Return the (X, Y) coordinate for the center point of the cell that contains the specified text.  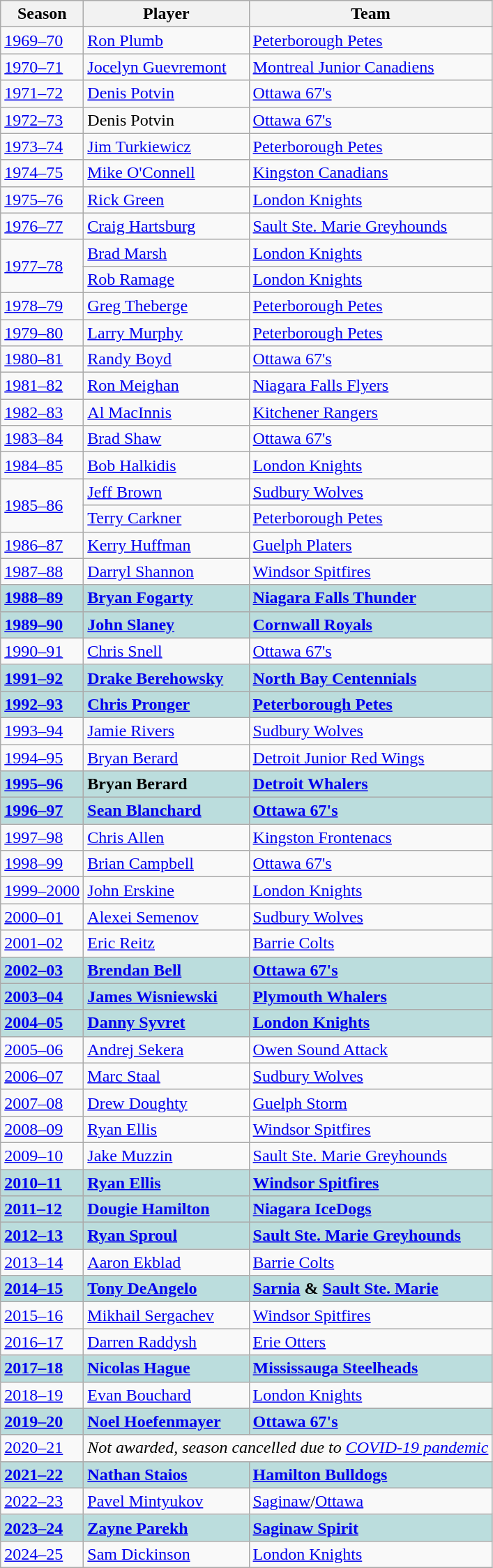
1999–2000 (42, 890)
2016–17 (42, 1342)
Mississauga Steelheads (371, 1368)
Noel Hoefenmayer (166, 1421)
Nicolas Hague (166, 1368)
Saginaw/Ottawa (371, 1501)
Chris Pronger (166, 704)
Kitchener Rangers (371, 412)
Team (371, 14)
Brian Campbell (166, 864)
Craig Hartsburg (166, 226)
1996–97 (42, 811)
Cornwall Royals (371, 625)
1979–80 (42, 333)
Darren Raddysh (166, 1342)
1980–81 (42, 359)
Niagara IceDogs (371, 1209)
1986–87 (42, 545)
2023–24 (42, 1528)
Zayne Parekh (166, 1528)
Dougie Hamilton (166, 1209)
Jeff Brown (166, 492)
1975–76 (42, 200)
1995–96 (42, 784)
Jocelyn Guevremont (166, 67)
Brendan Bell (166, 970)
2002–03 (42, 970)
Alexei Semenov (166, 917)
1982–83 (42, 412)
Season (42, 14)
Erie Otters (371, 1342)
Tony DeAngelo (166, 1289)
Drew Doughty (166, 1103)
Jake Muzzin (166, 1156)
Plymouth Whalers (371, 996)
1991–92 (42, 678)
Ryan Sproul (166, 1236)
Saginaw Spirit (371, 1528)
Aaron Ekblad (166, 1262)
2003–04 (42, 996)
Niagara Falls Flyers (371, 386)
Chris Allen (166, 837)
Greg Theberge (166, 306)
Brad Marsh (166, 253)
Andrej Sekera (166, 1050)
James Wisniewski (166, 996)
2018–19 (42, 1395)
Danny Syvret (166, 1023)
Guelph Platers (371, 545)
1987–88 (42, 572)
John Erskine (166, 890)
Hamilton Bulldogs (371, 1474)
1981–82 (42, 386)
Montreal Junior Canadiens (371, 67)
2015–16 (42, 1315)
1990–91 (42, 651)
Kerry Huffman (166, 545)
2009–10 (42, 1156)
Terry Carkner (166, 518)
Evan Bouchard (166, 1395)
2000–01 (42, 917)
2022–23 (42, 1501)
2001–02 (42, 943)
Owen Sound Attack (371, 1050)
North Bay Centennials (371, 678)
1970–71 (42, 67)
1978–79 (42, 306)
2024–25 (42, 1554)
1994–95 (42, 757)
Guelph Storm (371, 1103)
1998–99 (42, 864)
Sarnia & Sault Ste. Marie (371, 1289)
Pavel Mintyukov (166, 1501)
Ron Meighan (166, 386)
1973–74 (42, 147)
1983–84 (42, 439)
1985–86 (42, 505)
Kingston Frontenacs (371, 837)
John Slaney (166, 625)
Detroit Junior Red Wings (371, 757)
2013–14 (42, 1262)
2012–13 (42, 1236)
1976–77 (42, 226)
2005–06 (42, 1050)
Rick Green (166, 200)
Eric Reitz (166, 943)
2014–15 (42, 1289)
Drake Berehowsky (166, 678)
Detroit Whalers (371, 784)
Mikhail Sergachev (166, 1315)
Kingston Canadians (371, 173)
Rob Ramage (166, 279)
Sam Dickinson (166, 1554)
Randy Boyd (166, 359)
Sean Blanchard (166, 811)
1993–94 (42, 731)
Al MacInnis (166, 412)
2017–18 (42, 1368)
1992–93 (42, 704)
2010–11 (42, 1183)
Bryan Fogarty (166, 598)
1971–72 (42, 94)
1997–98 (42, 837)
2007–08 (42, 1103)
Chris Snell (166, 651)
Jamie Rivers (166, 731)
Darryl Shannon (166, 572)
Larry Murphy (166, 333)
1969–70 (42, 40)
Brad Shaw (166, 439)
2004–05 (42, 1023)
Marc Staal (166, 1076)
Niagara Falls Thunder (371, 598)
2020–21 (42, 1448)
Bob Halkidis (166, 465)
2011–12 (42, 1209)
Nathan Staios (166, 1474)
2006–07 (42, 1076)
1974–75 (42, 173)
Mike O'Connell (166, 173)
2021–22 (42, 1474)
Not awarded, season cancelled due to COVID-19 pandemic (288, 1448)
1977–78 (42, 266)
Jim Turkiewicz (166, 147)
1988–89 (42, 598)
Player (166, 14)
2008–09 (42, 1129)
1984–85 (42, 465)
1989–90 (42, 625)
Ron Plumb (166, 40)
2019–20 (42, 1421)
1972–73 (42, 120)
